Search for the cell housing the specified text and yield its (x, y) center coordinate. 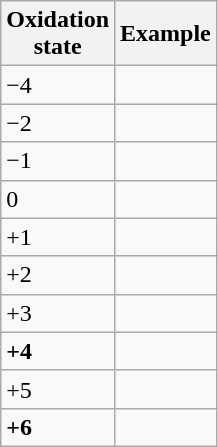
+1 (58, 237)
−4 (58, 85)
+4 (58, 351)
+6 (58, 427)
−1 (58, 161)
−2 (58, 123)
0 (58, 199)
+5 (58, 389)
+3 (58, 313)
Example (166, 34)
+2 (58, 275)
Oxidation state (58, 34)
